Return the (X, Y) coordinate for the center point of the cell that contains the specified text.  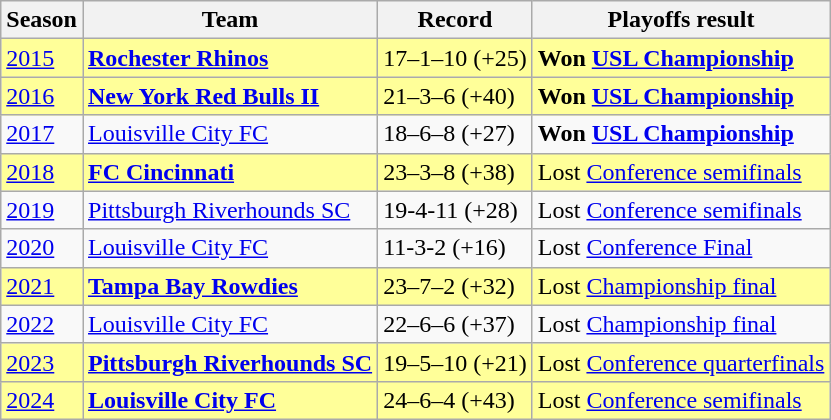
2020 (42, 248)
19-4-11 (+28) (456, 210)
23–3–8 (+38) (456, 172)
Season (42, 20)
2015 (42, 58)
Playoffs result (681, 20)
Team (230, 20)
21–3–6 (+40) (456, 96)
2023 (42, 362)
2017 (42, 134)
Lost Conference Final (681, 248)
2019 (42, 210)
FC Cincinnati (230, 172)
New York Red Bulls II (230, 96)
23–7–2 (+32) (456, 286)
2024 (42, 400)
18–6–8 (+27) (456, 134)
2022 (42, 324)
Rochester Rhinos (230, 58)
2021 (42, 286)
Tampa Bay Rowdies (230, 286)
24–6–4 (+43) (456, 400)
Lost Conference quarterfinals (681, 362)
17–1–10 (+25) (456, 58)
Record (456, 20)
19–5–10 (+21) (456, 362)
2018 (42, 172)
11-3-2 (+16) (456, 248)
2016 (42, 96)
22–6–6 (+37) (456, 324)
